Determine the (x, y) coordinate at the center of the cell enclosing the given text.  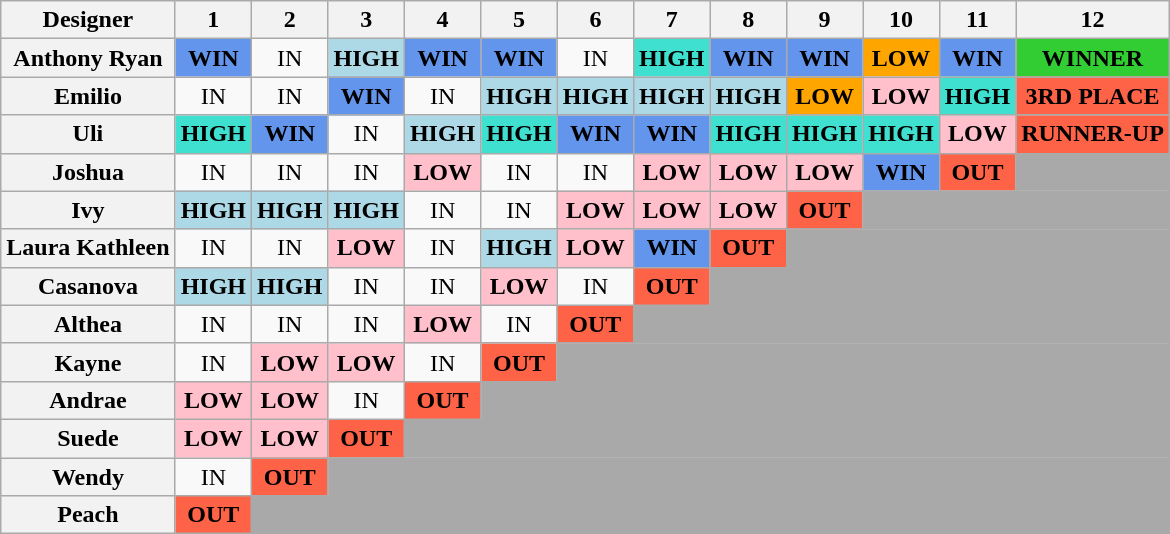
Anthony Ryan (88, 58)
Uli (88, 134)
RUNNER-UP (1093, 134)
Althea (88, 324)
3 (366, 20)
Ivy (88, 210)
1 (213, 20)
9 (824, 20)
Kayne (88, 362)
10 (901, 20)
Peach (88, 515)
Wendy (88, 477)
Laura Kathleen (88, 248)
Joshua (88, 172)
4 (442, 20)
5 (519, 20)
6 (595, 20)
12 (1093, 20)
Andrae (88, 400)
2 (290, 20)
7 (672, 20)
Designer (88, 20)
Suede (88, 438)
Emilio (88, 96)
WINNER (1093, 58)
Casanova (88, 286)
8 (748, 20)
11 (977, 20)
3RD PLACE (1093, 96)
